Capture the cell that displays the provided text and extract its [x, y] central coordinate. 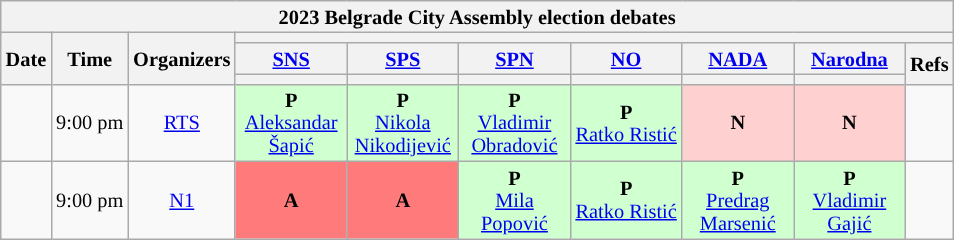
Date [26, 58]
PVladimir Obradović [515, 122]
PVladimir Gajić [850, 200]
Refs [929, 63]
Organizers [182, 58]
Narodna [850, 58]
NADA [738, 58]
N1 [182, 200]
SNS [291, 58]
SPN [515, 58]
NO [626, 58]
PNikola Nikodijević [403, 122]
PAleksandar Šapić [291, 122]
SPS [403, 58]
PPredrag Marsenić [738, 200]
Time [90, 58]
PMila Popović [515, 200]
2023 Belgrade City Assembly election debates [478, 16]
RTS [182, 122]
